From the cell containing the given text, extract its center point as (x, y) coordinate. 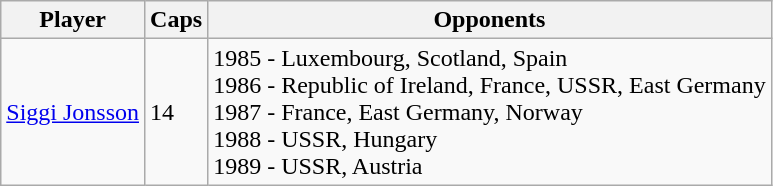
Siggi Jonsson (73, 112)
14 (176, 112)
Caps (176, 20)
Player (73, 20)
Opponents (490, 20)
